Find where the given text appears and provide that cell's center as (X, Y) coordinate. 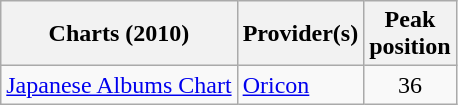
Oricon (300, 85)
Provider(s) (300, 34)
Japanese Albums Chart (119, 85)
Peakposition (410, 34)
Charts (2010) (119, 34)
36 (410, 85)
